Identify which cell holds the provided text, then report its (X, Y) central coordinate. 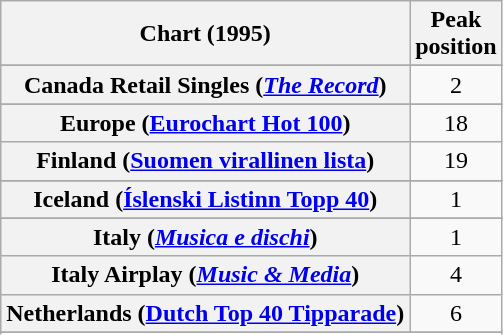
6 (456, 313)
2 (456, 85)
Italy (Musica e dischi) (206, 237)
18 (456, 123)
Netherlands (Dutch Top 40 Tipparade) (206, 313)
19 (456, 161)
Iceland (Íslenski Listinn Topp 40) (206, 199)
Peakposition (456, 34)
Canada Retail Singles (The Record) (206, 85)
Italy Airplay (Music & Media) (206, 275)
Europe (Eurochart Hot 100) (206, 123)
Chart (1995) (206, 34)
4 (456, 275)
Finland (Suomen virallinen lista) (206, 161)
